Identify which cell holds the provided text, then report its (x, y) central coordinate. 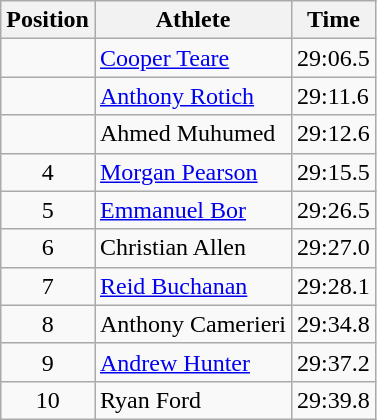
Athlete (192, 20)
Ryan Ford (192, 400)
29:12.6 (334, 134)
29:26.5 (334, 210)
29:11.6 (334, 96)
8 (48, 324)
Emmanuel Bor (192, 210)
Christian Allen (192, 248)
Time (334, 20)
7 (48, 286)
10 (48, 400)
Ahmed Muhumed (192, 134)
29:06.5 (334, 58)
6 (48, 248)
Anthony Rotich (192, 96)
Position (48, 20)
4 (48, 172)
29:39.8 (334, 400)
29:15.5 (334, 172)
Andrew Hunter (192, 362)
29:34.8 (334, 324)
Anthony Camerieri (192, 324)
Morgan Pearson (192, 172)
Reid Buchanan (192, 286)
5 (48, 210)
Cooper Teare (192, 58)
29:27.0 (334, 248)
29:28.1 (334, 286)
29:37.2 (334, 362)
9 (48, 362)
